From the cell containing the given text, extract its center point as [X, Y] coordinate. 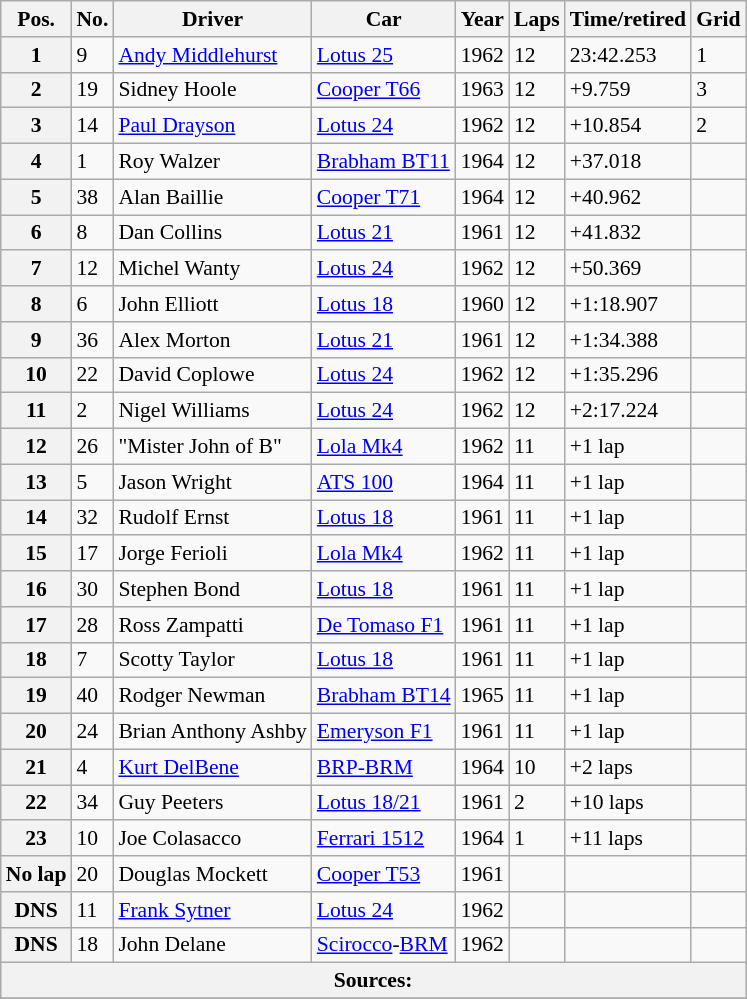
16 [36, 589]
30 [92, 589]
Brian Anthony Ashby [212, 732]
+10.854 [628, 126]
Ross Zampatti [212, 625]
+9.759 [628, 90]
+11 laps [628, 839]
Andy Middlehurst [212, 55]
36 [92, 340]
26 [92, 447]
+1:35.296 [628, 375]
Paul Drayson [212, 126]
Ferrari 1512 [384, 839]
Stephen Bond [212, 589]
Pos. [36, 19]
+10 laps [628, 803]
Cooper T53 [384, 874]
+40.962 [628, 197]
1963 [482, 90]
John Delane [212, 945]
Lotus 25 [384, 55]
No. [92, 19]
+2 laps [628, 767]
Rudolf Ernst [212, 518]
15 [36, 554]
Scirocco-BRM [384, 945]
Alan Baillie [212, 197]
Scotty Taylor [212, 660]
1960 [482, 304]
Lotus 18/21 [384, 803]
Alex Morton [212, 340]
Jason Wright [212, 482]
Roy Walzer [212, 162]
Sources: [374, 981]
David Coplowe [212, 375]
32 [92, 518]
Nigel Williams [212, 411]
Car [384, 19]
23:42.253 [628, 55]
Driver [212, 19]
Cooper T66 [384, 90]
Rodger Newman [212, 696]
No lap [36, 874]
34 [92, 803]
40 [92, 696]
+37.018 [628, 162]
Laps [537, 19]
Emeryson F1 [384, 732]
Kurt DelBene [212, 767]
24 [92, 732]
1965 [482, 696]
Guy Peeters [212, 803]
Douglas Mockett [212, 874]
38 [92, 197]
+1:18.907 [628, 304]
+50.369 [628, 269]
Year [482, 19]
+2:17.224 [628, 411]
21 [36, 767]
Frank Sytner [212, 910]
Michel Wanty [212, 269]
Cooper T71 [384, 197]
23 [36, 839]
ATS 100 [384, 482]
Sidney Hoole [212, 90]
+1:34.388 [628, 340]
Brabham BT11 [384, 162]
Joe Colasacco [212, 839]
John Elliott [212, 304]
Grid [718, 19]
28 [92, 625]
13 [36, 482]
Jorge Ferioli [212, 554]
Time/retired [628, 19]
Dan Collins [212, 233]
BRP-BRM [384, 767]
"Mister John of B" [212, 447]
De Tomaso F1 [384, 625]
+41.832 [628, 233]
Brabham BT14 [384, 696]
